Search for the cell housing the specified text and yield its (x, y) center coordinate. 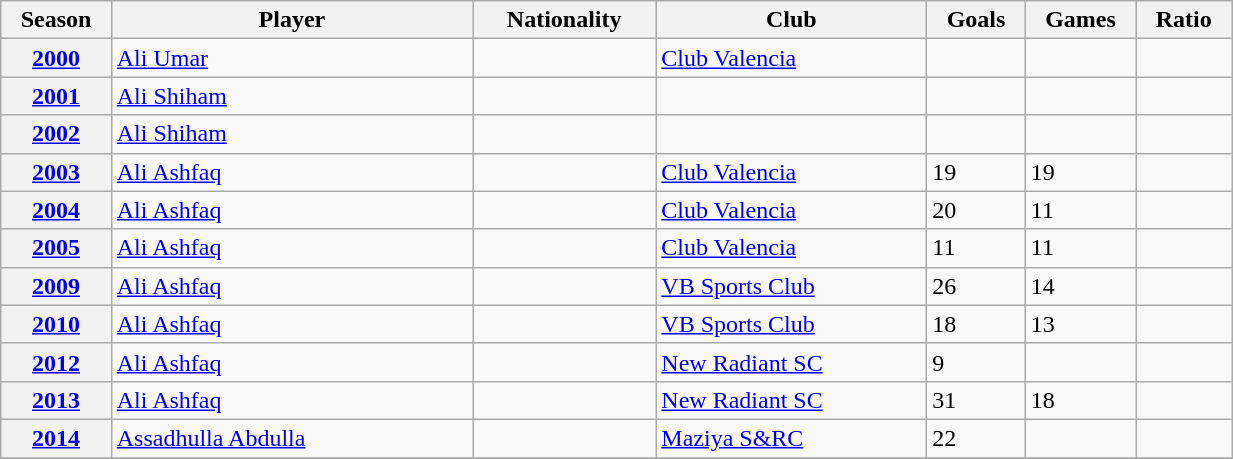
2000 (56, 58)
Ratio (1184, 20)
Nationality (564, 20)
Player (292, 20)
Club (792, 20)
2014 (56, 438)
2013 (56, 400)
31 (976, 400)
2002 (56, 134)
2003 (56, 172)
22 (976, 438)
Maziya S&RC (792, 438)
Goals (976, 20)
2010 (56, 324)
Games (1080, 20)
2004 (56, 210)
13 (1080, 324)
Ali Umar (292, 58)
14 (1080, 286)
2012 (56, 362)
2005 (56, 248)
26 (976, 286)
2001 (56, 96)
Assadhulla Abdulla (292, 438)
Season (56, 20)
20 (976, 210)
9 (976, 362)
2009 (56, 286)
